Extract the [X, Y] coordinate from the center of the cell holding the provided text.  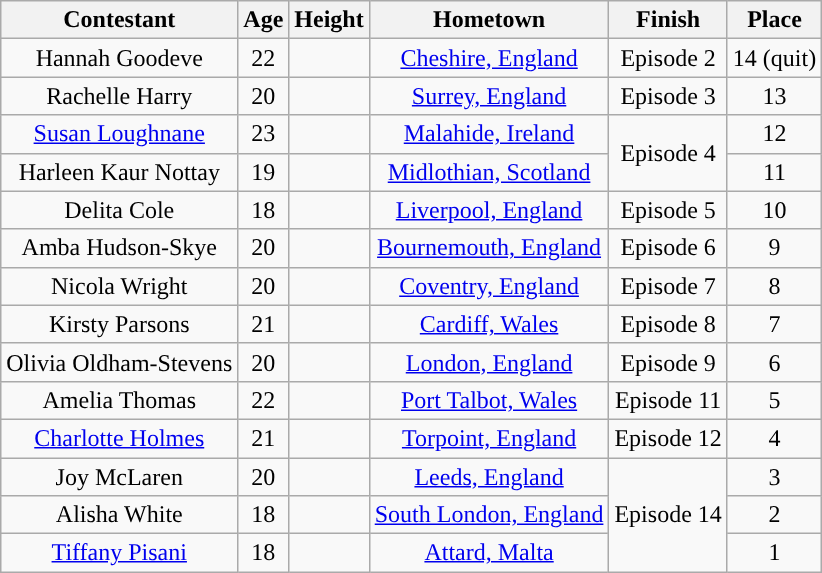
Amba Hudson-Skye [120, 248]
Episode 6 [668, 248]
Hometown [489, 20]
Torpoint, England [489, 438]
11 [774, 172]
London, England [489, 362]
Port Talbot, Wales [489, 400]
13 [774, 96]
Malahide, Ireland [489, 134]
Joy McLaren [120, 477]
Surrey, England [489, 96]
2 [774, 515]
Age [264, 20]
South London, England [489, 515]
Olivia Oldham-Stevens [120, 362]
6 [774, 362]
Harleen Kaur Nottay [120, 172]
Cheshire, England [489, 58]
Leeds, England [489, 477]
Episode 9 [668, 362]
Episode 4 [668, 153]
12 [774, 134]
Contestant [120, 20]
14 (quit) [774, 58]
Episode 7 [668, 286]
Liverpool, England [489, 210]
Finish [668, 20]
Episode 5 [668, 210]
Hannah Goodeve [120, 58]
Rachelle Harry [120, 96]
10 [774, 210]
Attard, Malta [489, 553]
Kirsty Parsons [120, 324]
23 [264, 134]
Susan Loughnane [120, 134]
Tiffany Pisani [120, 553]
9 [774, 248]
Height [329, 20]
Episode 8 [668, 324]
Episode 3 [668, 96]
Episode 12 [668, 438]
Charlotte Holmes [120, 438]
Delita Cole [120, 210]
5 [774, 400]
7 [774, 324]
Episode 11 [668, 400]
3 [774, 477]
Amelia Thomas [120, 400]
Bournemouth, England [489, 248]
4 [774, 438]
Place [774, 20]
Episode 2 [668, 58]
8 [774, 286]
Coventry, England [489, 286]
Cardiff, Wales [489, 324]
Episode 14 [668, 515]
1 [774, 553]
Alisha White [120, 515]
19 [264, 172]
Nicola Wright [120, 286]
Midlothian, Scotland [489, 172]
